Return [X, Y] of the center of cell containing provided text 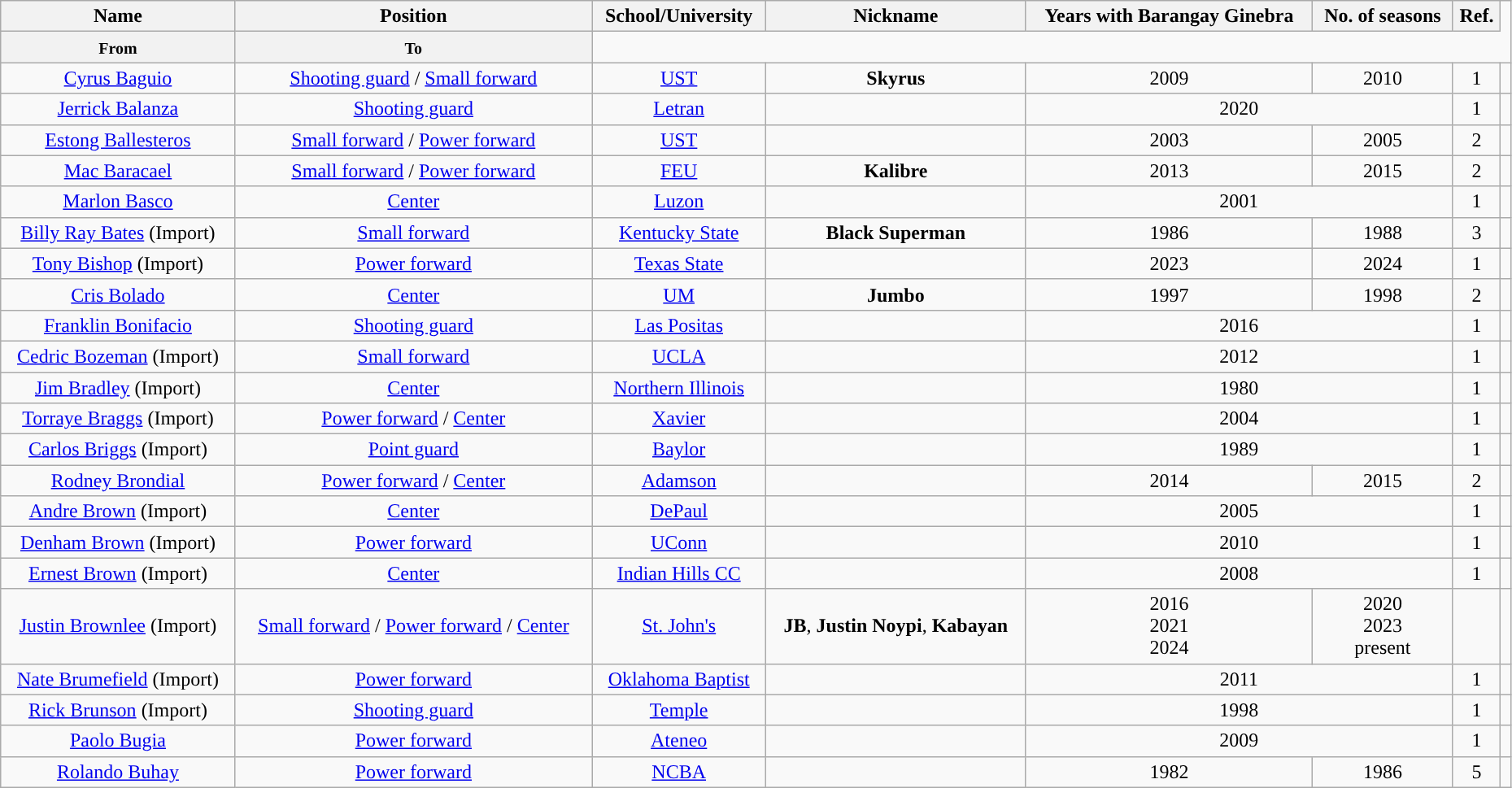
Years with Barangay Ginebra [1170, 16]
No. of seasons [1383, 16]
Point guard [413, 450]
5 [1477, 772]
2024 [1383, 263]
Jerrick Balanza [118, 109]
Las Positas [679, 325]
Oklahoma Baptist [679, 679]
1988 [1383, 233]
2023 [1170, 263]
Ref. [1477, 16]
Indian Hills CC [679, 573]
Letran [679, 109]
Paolo Bugia [118, 741]
2013 [1170, 171]
2012 [1240, 356]
Rolando Buhay [118, 772]
Ateneo [679, 741]
Billy Ray Bates (Import) [118, 233]
Small forward / Power forward / Center [413, 626]
Franklin Bonifacio [118, 325]
St. John's [679, 626]
Adamson [679, 481]
Cyrus Baguio [118, 78]
Nate Brumefield (Import) [118, 679]
Kentucky State [679, 233]
2020 [1240, 109]
Nickname [896, 16]
1997 [1170, 294]
Justin Brownlee (Import) [118, 626]
2016 [1240, 325]
Northern Illinois [679, 388]
3 [1477, 233]
Marlon Basco [118, 202]
Black Superman [896, 233]
2014 [1170, 481]
201620212024 [1170, 626]
JB, Justin Noypi, Kabayan [896, 626]
NCBA [679, 772]
2008 [1240, 573]
Position [413, 16]
UCLA [679, 356]
UConn [679, 542]
From [118, 47]
2004 [1240, 419]
1980 [1240, 388]
Jumbo [896, 294]
Jim Bradley (Import) [118, 388]
Xavier [679, 419]
Estong Ballesteros [118, 140]
Cedric Bozeman (Import) [118, 356]
Temple [679, 710]
Rick Brunson (Import) [118, 710]
20202023present [1383, 626]
Mac Baracael [118, 171]
Torraye Braggs (Import) [118, 419]
1982 [1170, 772]
Shooting guard / Small forward [413, 78]
Carlos Briggs (Import) [118, 450]
Tony Bishop (Import) [118, 263]
2011 [1240, 679]
Rodney Brondial [118, 481]
Name [118, 16]
Texas State [679, 263]
2001 [1240, 202]
UM [679, 294]
2003 [1170, 140]
To [413, 47]
FEU [679, 171]
School/University [679, 16]
Andre Brown (Import) [118, 512]
Cris Bolado [118, 294]
Ernest Brown (Import) [118, 573]
Kalibre [896, 171]
1989 [1240, 450]
Denham Brown (Import) [118, 542]
DePaul [679, 512]
Luzon [679, 202]
Baylor [679, 450]
Skyrus [896, 78]
